Locate the cell with the specified text and output its [x, y] center coordinate. 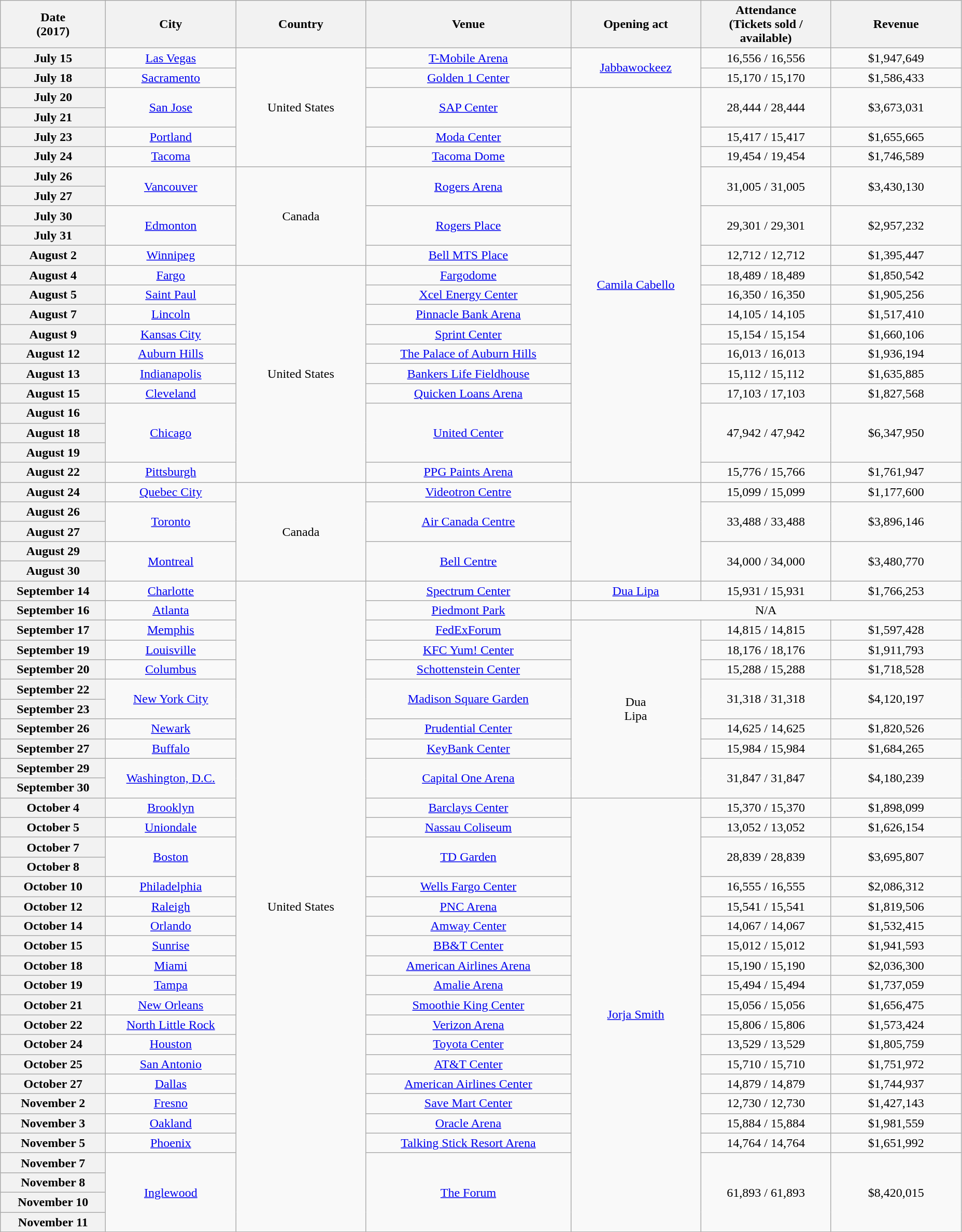
October 10 [53, 886]
Atlanta [171, 611]
North Little Rock [171, 1025]
Toronto [171, 521]
August 19 [53, 452]
$1,941,593 [896, 946]
15,112 / 15,112 [766, 374]
$1,597,428 [896, 630]
Videotron Centre [469, 492]
Pittsburgh [171, 472]
Opening act [635, 24]
Air Canada Centre [469, 521]
Revenue [896, 24]
October 8 [53, 867]
12,712 / 12,712 [766, 255]
New Orleans [171, 1005]
TD Garden [469, 857]
September 30 [53, 788]
July 23 [53, 137]
Oracle Arena [469, 1123]
Moda Center [469, 137]
19,454 / 19,454 [766, 157]
47,942 / 47,942 [766, 433]
The Forum [469, 1192]
November 7 [53, 1163]
15,170 / 15,170 [766, 78]
14,879 / 14,879 [766, 1084]
Winnipeg [171, 255]
$4,180,239 [896, 778]
July 27 [53, 196]
Sacramento [171, 78]
July 24 [53, 157]
Bell Centre [469, 561]
Buffalo [171, 748]
$1,573,424 [896, 1025]
Philadelphia [171, 886]
15,494 / 15,494 [766, 985]
September 27 [53, 748]
61,893 / 61,893 [766, 1192]
KFC Yum! Center [469, 650]
Amway Center [469, 926]
Wells Fargo Center [469, 886]
Tampa [171, 985]
13,052 / 13,052 [766, 827]
September 16 [53, 611]
Piedmont Park [469, 611]
15,541 / 15,541 [766, 907]
July 21 [53, 117]
September 23 [53, 709]
Vancouver [171, 186]
July 31 [53, 235]
SAP Center [469, 107]
$1,177,600 [896, 492]
$1,911,793 [896, 650]
Las Vegas [171, 58]
Camila Cabello [635, 285]
$1,936,194 [896, 354]
August 24 [53, 492]
15,984 / 15,984 [766, 748]
Nassau Coliseum [469, 827]
September 22 [53, 689]
Country [301, 24]
October 15 [53, 946]
PPG Paints Arena [469, 472]
$1,737,059 [896, 985]
October 7 [53, 847]
August 22 [53, 472]
Tacoma [171, 157]
October 19 [53, 985]
28,839 / 28,839 [766, 857]
Jabbawockeez [635, 68]
October 4 [53, 808]
$1,656,475 [896, 1005]
PNC Arena [469, 907]
Fargodome [469, 275]
BB&T Center [469, 946]
15,370 / 15,370 [766, 808]
Saint Paul [171, 295]
$1,820,526 [896, 729]
16,555 / 16,555 [766, 886]
15,884 / 15,884 [766, 1123]
City [171, 24]
14,764 / 14,764 [766, 1143]
Barclays Center [469, 808]
$3,480,770 [896, 561]
October 18 [53, 966]
Save Mart Center [469, 1103]
28,444 / 28,444 [766, 107]
November 5 [53, 1143]
$1,395,447 [896, 255]
August 15 [53, 393]
August 26 [53, 512]
AT&T Center [469, 1064]
American Airlines Center [469, 1084]
Memphis [171, 630]
Talking Stick Resort Arena [469, 1143]
November 3 [53, 1123]
Raleigh [171, 907]
$1,751,972 [896, 1064]
Date(2017) [53, 24]
33,488 / 33,488 [766, 521]
Verizon Arena [469, 1025]
July 30 [53, 216]
15,099 / 15,099 [766, 492]
Tacoma Dome [469, 157]
Inglewood [171, 1192]
14,625 / 14,625 [766, 729]
15,710 / 15,710 [766, 1064]
Portland [171, 137]
15,288 / 15,288 [766, 670]
$1,761,947 [896, 472]
Houston [171, 1044]
Toyota Center [469, 1044]
18,176 / 18,176 [766, 650]
$1,684,265 [896, 748]
29,301 / 29,301 [766, 225]
$1,635,885 [896, 374]
Bankers Life Fieldhouse [469, 374]
Montreal [171, 561]
September 29 [53, 768]
$6,347,950 [896, 433]
Pinnacle Bank Arena [469, 315]
October 24 [53, 1044]
October 12 [53, 907]
September 20 [53, 670]
14,067 / 14,067 [766, 926]
17,103 / 17,103 [766, 393]
15,931 / 15,931 [766, 590]
United Center [469, 433]
Newark [171, 729]
$1,532,415 [896, 926]
12,730 / 12,730 [766, 1103]
November 11 [53, 1222]
FedExForum [469, 630]
Smoothie King Center [469, 1005]
15,190 / 15,190 [766, 966]
$1,850,542 [896, 275]
Orlando [171, 926]
September 17 [53, 630]
July 18 [53, 78]
San Antonio [171, 1064]
KeyBank Center [469, 748]
October 25 [53, 1064]
Oakland [171, 1123]
September 26 [53, 729]
Capital One Arena [469, 778]
Auburn Hills [171, 354]
$1,746,589 [896, 157]
15,806 / 15,806 [766, 1025]
$1,827,568 [896, 393]
$1,766,253 [896, 590]
$2,086,312 [896, 886]
Golden 1 Center [469, 78]
$1,586,433 [896, 78]
31,318 / 31,318 [766, 699]
August 27 [53, 531]
$1,517,410 [896, 315]
16,556 / 16,556 [766, 58]
Sprint Center [469, 334]
Miami [171, 966]
October 21 [53, 1005]
$1,981,559 [896, 1123]
August 13 [53, 374]
New York City [171, 699]
Cleveland [171, 393]
$2,957,232 [896, 225]
Spectrum Center [469, 590]
$3,673,031 [896, 107]
13,529 / 13,529 [766, 1044]
August 9 [53, 334]
Dallas [171, 1084]
$1,718,528 [896, 670]
July 15 [53, 58]
Lincoln [171, 315]
16,350 / 16,350 [766, 295]
$1,819,506 [896, 907]
November 8 [53, 1182]
31,847 / 31,847 [766, 778]
August 2 [53, 255]
Kansas City [171, 334]
September 14 [53, 590]
15,417 / 15,417 [766, 137]
The Palace of Auburn Hills [469, 354]
Xcel Energy Center [469, 295]
Jorja Smith [635, 1015]
14,105 / 14,105 [766, 315]
$1,947,649 [896, 58]
November 2 [53, 1103]
18,489 / 18,489 [766, 275]
$1,898,099 [896, 808]
$1,905,256 [896, 295]
Attendance(Tickets sold / available) [766, 24]
August 4 [53, 275]
August 18 [53, 433]
August 16 [53, 413]
Rogers Place [469, 225]
November 10 [53, 1202]
Brooklyn [171, 808]
Amalie Arena [469, 985]
August 12 [53, 354]
Prudential Center [469, 729]
15,056 / 15,056 [766, 1005]
August 7 [53, 315]
$2,036,300 [896, 966]
$1,651,992 [896, 1143]
July 20 [53, 97]
Rogers Arena [469, 186]
34,000 / 34,000 [766, 561]
Louisville [171, 650]
Fargo [171, 275]
$3,695,807 [896, 857]
Washington, D.C. [171, 778]
Boston [171, 857]
Venue [469, 24]
$3,430,130 [896, 186]
$1,660,106 [896, 334]
Columbus [171, 670]
$1,655,665 [896, 137]
Uniondale [171, 827]
31,005 / 31,005 [766, 186]
Edmonton [171, 225]
Charlotte [171, 590]
Sunrise [171, 946]
San Jose [171, 107]
Chicago [171, 433]
American Airlines Arena [469, 966]
$3,896,146 [896, 521]
October 22 [53, 1025]
14,815 / 14,815 [766, 630]
July 26 [53, 176]
August 30 [53, 571]
N/A [766, 611]
October 27 [53, 1084]
Phoenix [171, 1143]
T-Mobile Arena [469, 58]
Bell MTS Place [469, 255]
Indianapolis [171, 374]
$8,420,015 [896, 1192]
$4,120,197 [896, 699]
Schottenstein Center [469, 670]
$1,805,759 [896, 1044]
Quicken Loans Arena [469, 393]
Fresno [171, 1103]
August 29 [53, 551]
16,013 / 16,013 [766, 354]
Madison Square Garden [469, 699]
August 5 [53, 295]
$1,427,143 [896, 1103]
October 5 [53, 827]
$1,744,937 [896, 1084]
15,776 / 15,766 [766, 472]
$1,626,154 [896, 827]
October 14 [53, 926]
15,154 / 15,154 [766, 334]
September 19 [53, 650]
Quebec City [171, 492]
15,012 / 15,012 [766, 946]
